Provide the (X, Y) coordinate of the cell's center where the given text is located.  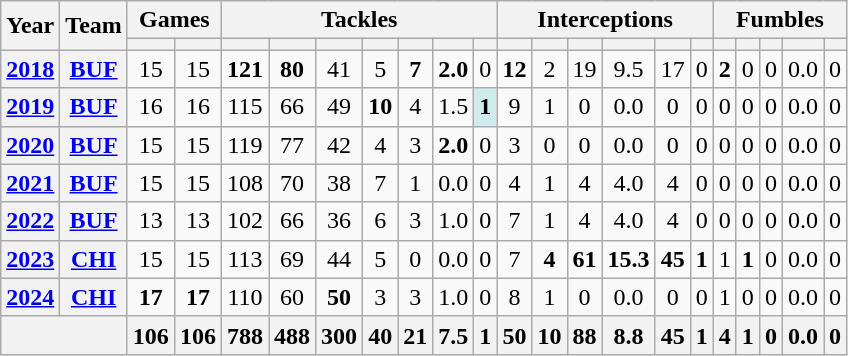
Fumbles (780, 20)
15.3 (628, 259)
41 (340, 69)
Year (30, 26)
70 (292, 183)
40 (380, 335)
38 (340, 183)
Team (94, 26)
8.8 (628, 335)
2023 (30, 259)
44 (340, 259)
110 (244, 297)
Tackles (358, 20)
80 (292, 69)
69 (292, 259)
2020 (30, 145)
1.5 (454, 107)
788 (244, 335)
12 (514, 69)
8 (514, 297)
9 (514, 107)
2018 (30, 69)
6 (380, 221)
2019 (30, 107)
7.5 (454, 335)
61 (584, 259)
300 (340, 335)
Interceptions (605, 20)
121 (244, 69)
2021 (30, 183)
2022 (30, 221)
113 (244, 259)
2024 (30, 297)
488 (292, 335)
9.5 (628, 69)
115 (244, 107)
108 (244, 183)
21 (416, 335)
88 (584, 335)
36 (340, 221)
Games (174, 20)
60 (292, 297)
102 (244, 221)
119 (244, 145)
77 (292, 145)
42 (340, 145)
19 (584, 69)
49 (340, 107)
